Identify which cell holds the provided text, then report its [x, y] central coordinate. 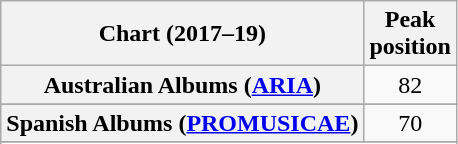
Peakposition [410, 34]
Spanish Albums (PROMUSICAE) [182, 123]
Chart (2017–19) [182, 34]
70 [410, 123]
Australian Albums (ARIA) [182, 85]
82 [410, 85]
